Find where the given text appears and provide that cell's center as [X, Y] coordinate. 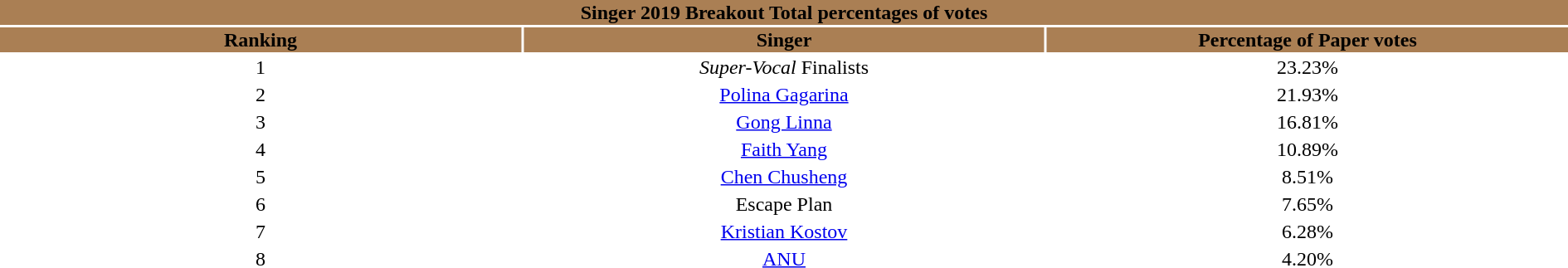
8.51% [1307, 177]
16.81% [1307, 122]
6 [261, 204]
Ranking [261, 40]
4 [261, 149]
23.23% [1307, 67]
Singer 2019 Breakout Total percentages of votes [784, 12]
Chen Chusheng [784, 177]
2 [261, 95]
Kristian Kostov [784, 231]
Escape Plan [784, 204]
Super-Vocal Finalists [784, 67]
Singer [784, 40]
5 [261, 177]
7 [261, 231]
6.28% [1307, 231]
7.65% [1307, 204]
1 [261, 67]
Gong Linna [784, 122]
21.93% [1307, 95]
Polina Gagarina [784, 95]
10.89% [1307, 149]
3 [261, 122]
Percentage of Paper votes [1307, 40]
Faith Yang [784, 149]
